Search for the cell housing the specified text and yield its [x, y] center coordinate. 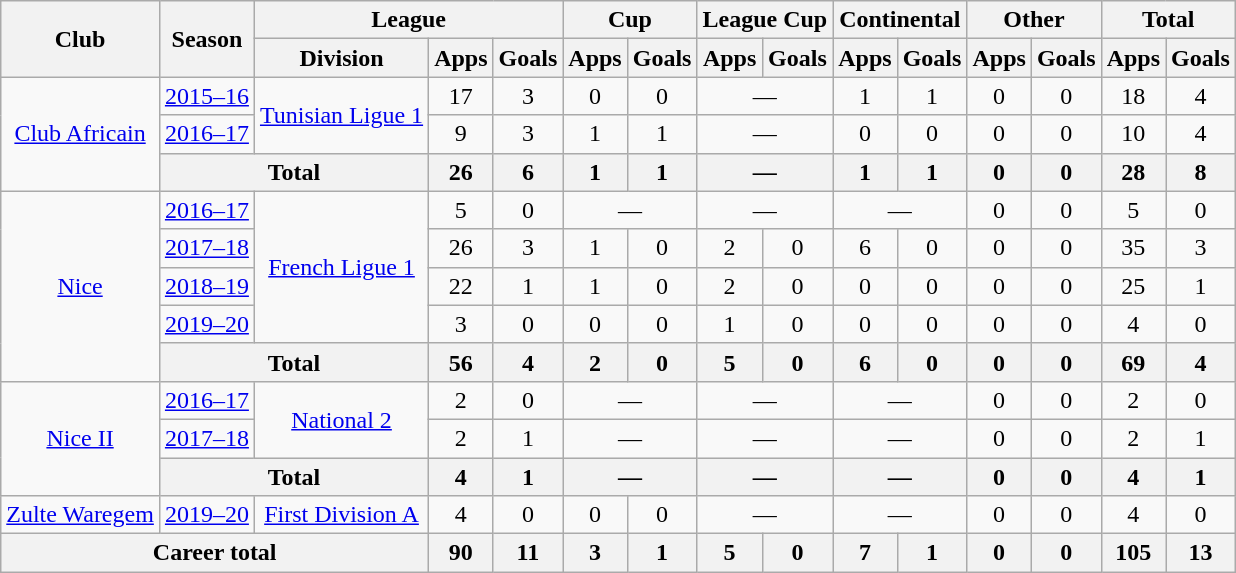
22 [461, 286]
9 [461, 134]
Season [206, 39]
105 [1133, 553]
League [408, 20]
First Division A [341, 515]
25 [1133, 286]
Zulte Waregem [80, 515]
Nice [80, 286]
National 2 [341, 419]
18 [1133, 96]
8 [1201, 172]
Career total [215, 553]
Club Africain [80, 134]
7 [865, 553]
69 [1133, 362]
Division [341, 58]
2018–19 [206, 286]
10 [1133, 134]
56 [461, 362]
2015–16 [206, 96]
Other [1034, 20]
Continental [900, 20]
Nice II [80, 438]
League Cup [765, 20]
Club [80, 39]
28 [1133, 172]
Tunisian Ligue 1 [341, 115]
17 [461, 96]
Cup [630, 20]
11 [528, 553]
French Ligue 1 [341, 267]
35 [1133, 248]
13 [1201, 553]
90 [461, 553]
